Return [X, Y] of the center of cell containing provided text 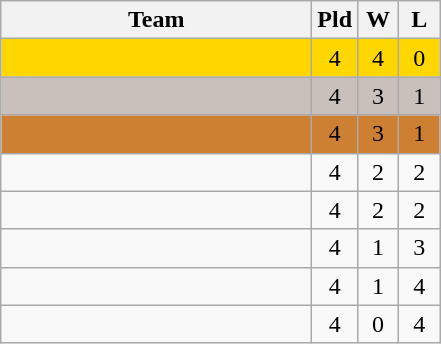
L [420, 20]
Team [156, 20]
Pld [335, 20]
W [378, 20]
